Scan for the cell matching the given text and deliver its (x, y) coordinate at center. 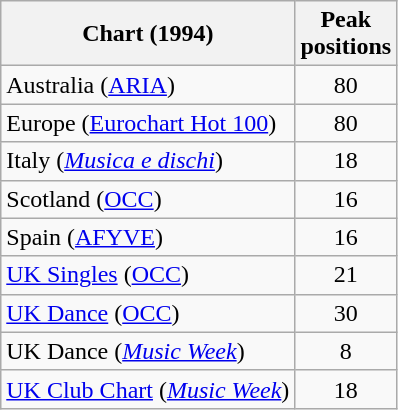
UK Club Chart (Music Week) (148, 389)
Europe (Eurochart Hot 100) (148, 123)
8 (346, 351)
Spain (AFYVE) (148, 237)
Italy (Musica e dischi) (148, 161)
UK Dance (OCC) (148, 313)
30 (346, 313)
Chart (1994) (148, 34)
Scotland (OCC) (148, 199)
UK Dance (Music Week) (148, 351)
UK Singles (OCC) (148, 275)
21 (346, 275)
Australia (ARIA) (148, 85)
Peakpositions (346, 34)
